Scan for the cell matching the given text and deliver its (x, y) coordinate at center. 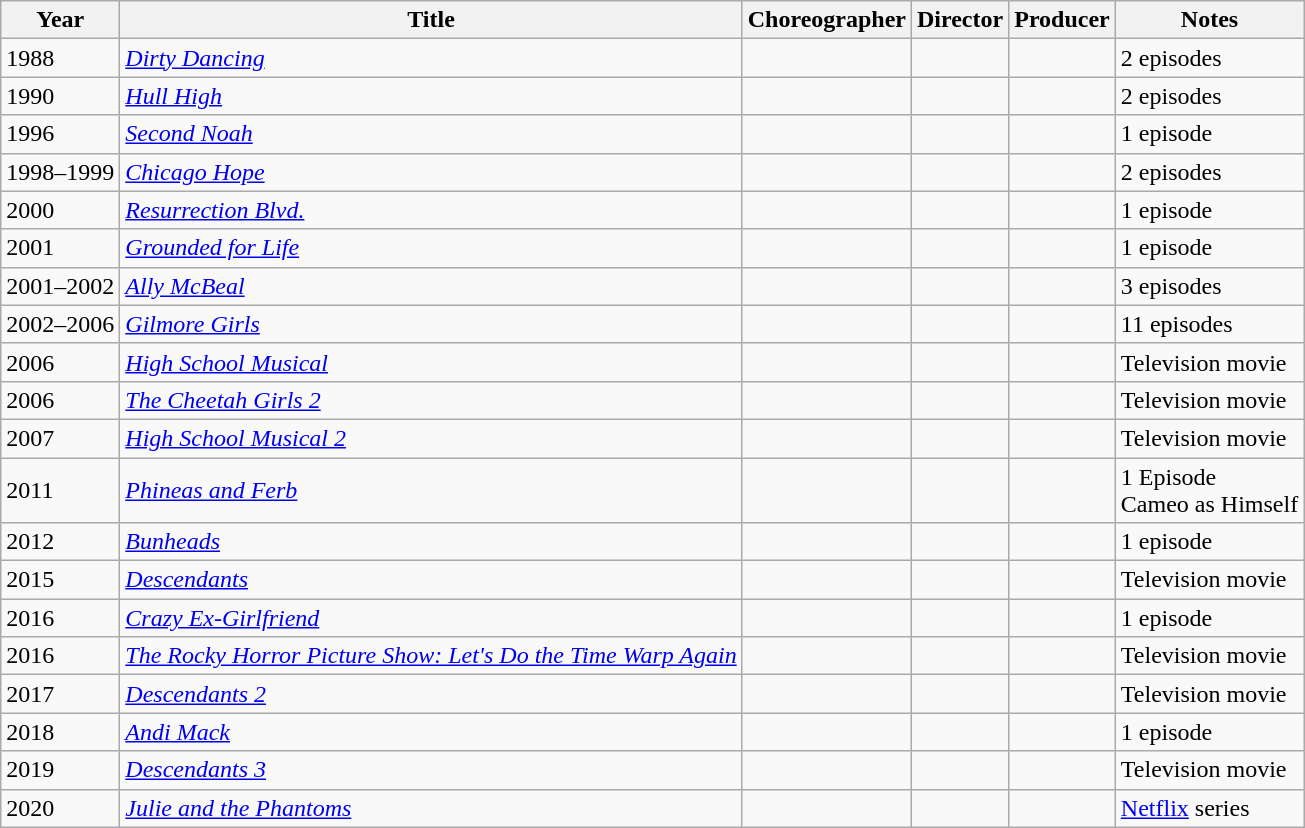
Producer (1062, 20)
2018 (60, 732)
Julie and the Phantoms (431, 808)
Choreographer (826, 20)
High School Musical (431, 362)
Chicago Hope (431, 172)
Netflix series (1209, 808)
1996 (60, 134)
Descendants 3 (431, 770)
2000 (60, 210)
Year (60, 20)
Andi Mack (431, 732)
Phineas and Ferb (431, 490)
Notes (1209, 20)
2001–2002 (60, 286)
1 EpisodeCameo as Himself (1209, 490)
2011 (60, 490)
Dirty Dancing (431, 58)
1990 (60, 96)
Crazy Ex-Girlfriend (431, 618)
2001 (60, 248)
2015 (60, 580)
Hull High (431, 96)
Descendants 2 (431, 694)
1988 (60, 58)
11 episodes (1209, 324)
Gilmore Girls (431, 324)
1998–1999 (60, 172)
3 episodes (1209, 286)
High School Musical 2 (431, 438)
Bunheads (431, 542)
Grounded for Life (431, 248)
2017 (60, 694)
2007 (60, 438)
Second Noah (431, 134)
The Rocky Horror Picture Show: Let's Do the Time Warp Again (431, 656)
2020 (60, 808)
2012 (60, 542)
The Cheetah Girls 2 (431, 400)
2002–2006 (60, 324)
2019 (60, 770)
Title (431, 20)
Descendants (431, 580)
Director (960, 20)
Resurrection Blvd. (431, 210)
Ally McBeal (431, 286)
